From the cell containing the given text, extract its center point as (x, y) coordinate. 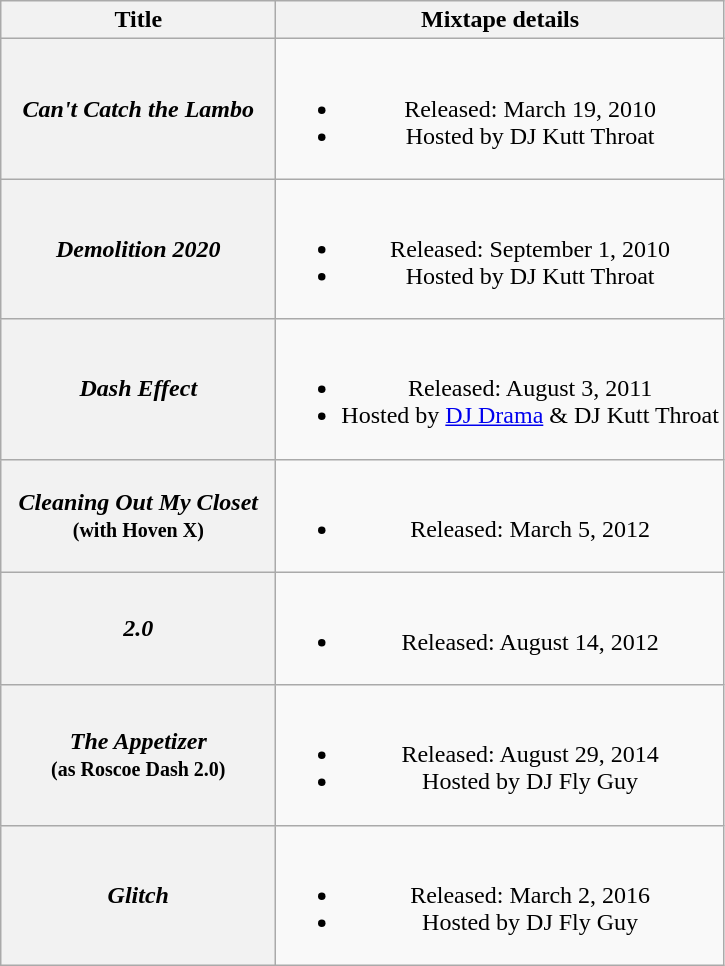
Mixtape details (500, 20)
Released: March 5, 2012 (500, 516)
Glitch (138, 895)
Demolition 2020 (138, 249)
Can't Catch the Lambo (138, 109)
Released: September 1, 2010Hosted by DJ Kutt Throat (500, 249)
The Appetizer(as Roscoe Dash 2.0) (138, 755)
Released: August 14, 2012 (500, 628)
Cleaning Out My Closet (with Hoven X) (138, 516)
Released: August 29, 2014Hosted by DJ Fly Guy (500, 755)
Released: March 19, 2010Hosted by DJ Kutt Throat (500, 109)
2.0 (138, 628)
Released: March 2, 2016Hosted by DJ Fly Guy (500, 895)
Dash Effect (138, 389)
Released: August 3, 2011Hosted by DJ Drama & DJ Kutt Throat (500, 389)
Title (138, 20)
